Pinpoint the cell where the given text exists, returning its [x, y] midpoint coordinate. 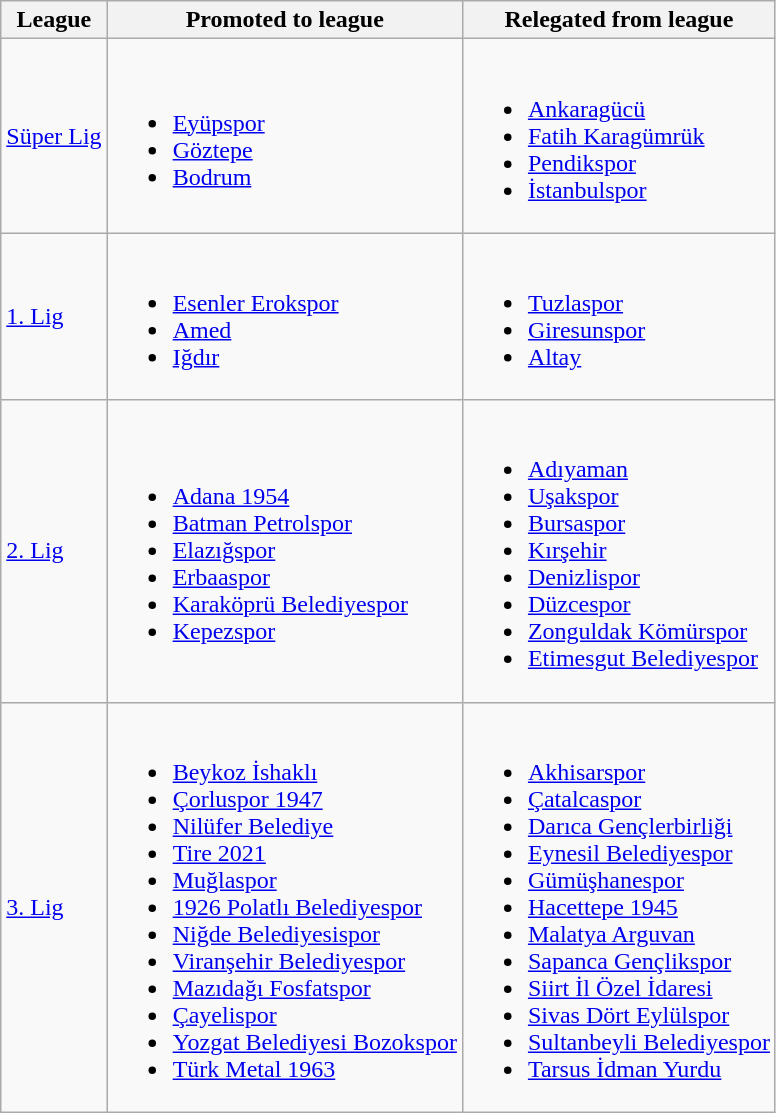
1. Lig [54, 316]
League [54, 20]
Adana 1954Batman PetrolsporElazığsporErbaasporKaraköprü BelediyesporKepezspor [284, 551]
Promoted to league [284, 20]
Süper Lig [54, 136]
Relegated from league [618, 20]
3. Lig [54, 907]
AdıyamanUşaksporBursasporKırşehirDenizlisporDüzcesporZonguldak KömürsporEtimesgut Belediyespor [618, 551]
Esenler EroksporAmedIğdır [284, 316]
TuzlasporGiresunsporAltay [618, 316]
EyüpsporGöztepeBodrum [284, 136]
AnkaragücüFatih KaragümrükPendiksporİstanbulspor [618, 136]
2. Lig [54, 551]
